Capture the cell that displays the provided text and extract its [X, Y] central coordinate. 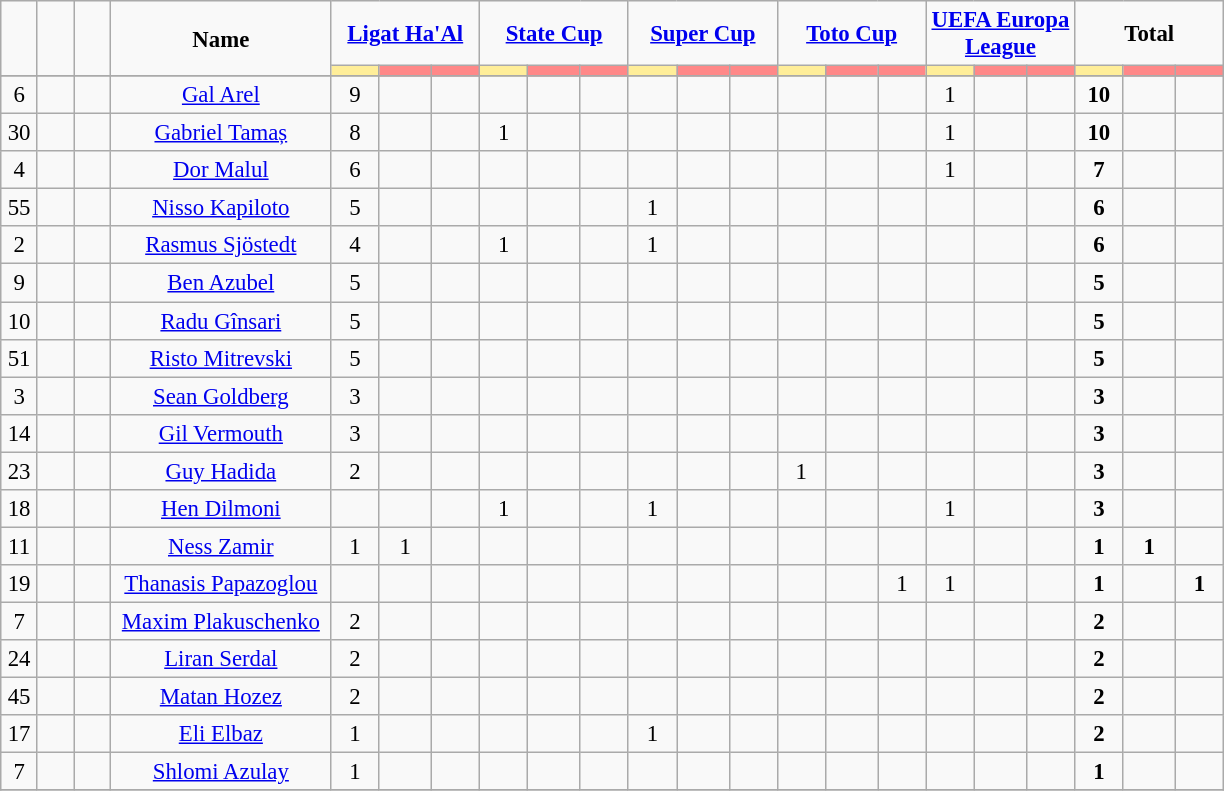
11 [20, 546]
23 [20, 471]
Guy Hadida [221, 471]
Toto Cup [852, 34]
Risto Mitrevski [221, 358]
51 [20, 358]
UEFA Europa League [1000, 34]
Radu Gînsari [221, 321]
Dor Malul [221, 170]
Matan Hozez [221, 697]
Ben Azubel [221, 283]
Super Cup [702, 34]
Gabriel Tamaș [221, 133]
Nisso Kapiloto [221, 208]
55 [20, 208]
Gal Arel [221, 95]
Hen Dilmoni [221, 509]
8 [355, 133]
18 [20, 509]
45 [20, 697]
State Cup [554, 34]
19 [20, 584]
30 [20, 133]
Gil Vermouth [221, 433]
17 [20, 734]
Ness Zamir [221, 546]
Eli Elbaz [221, 734]
Total [1150, 34]
Sean Goldberg [221, 396]
24 [20, 659]
14 [20, 433]
Ligat Ha'Al [406, 34]
Thanasis Papazoglou [221, 584]
Shlomi Azulay [221, 772]
Maxim Plakuschenko [221, 621]
Liran Serdal [221, 659]
Name [221, 38]
Rasmus Sjöstedt [221, 245]
